Return (x, y) of the center of cell containing provided text 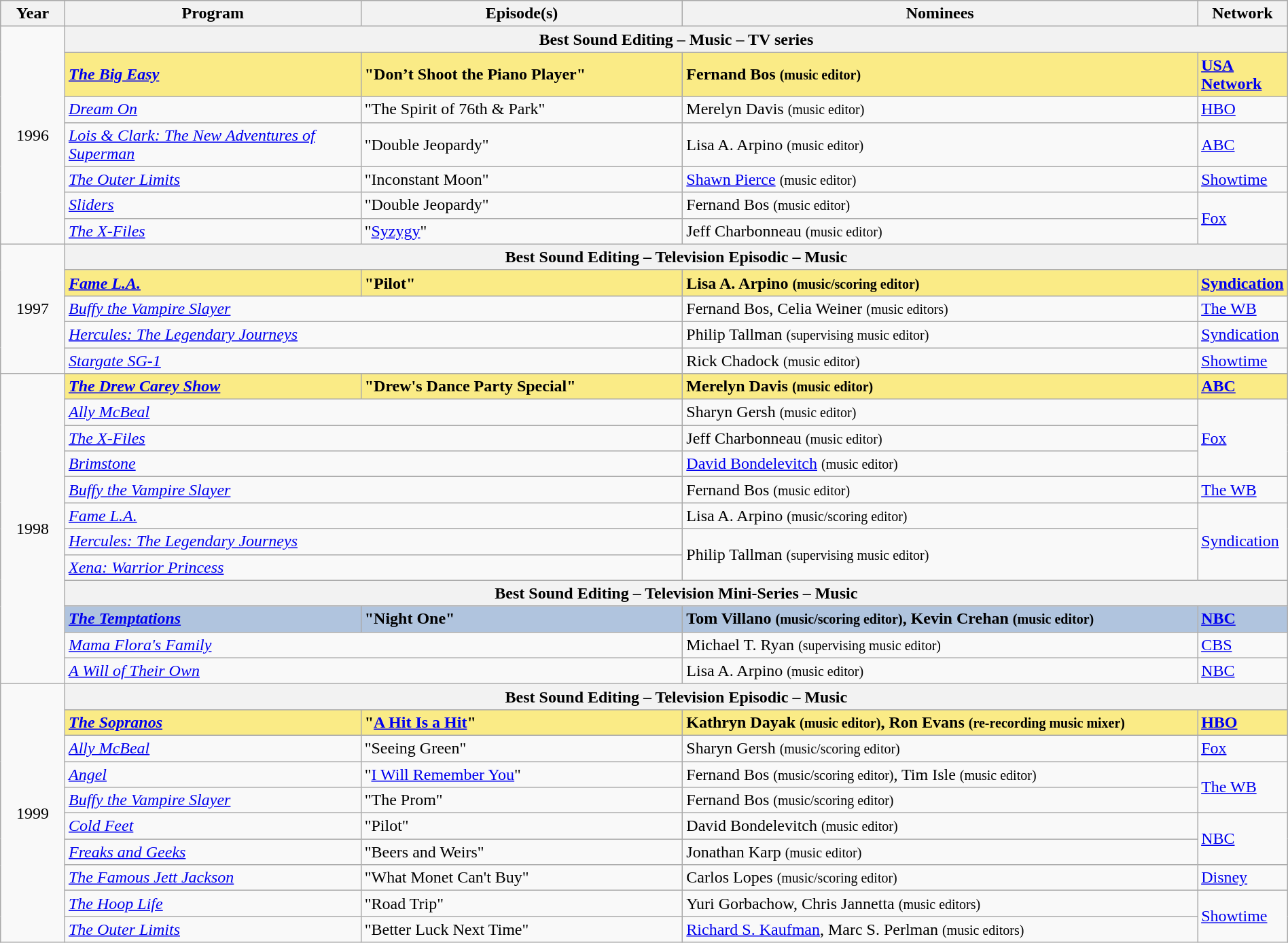
Michael T. Ryan (supervising music editor) (940, 645)
"A Hit Is a Hit" (522, 722)
The Hoop Life (213, 904)
"Syzygy" (522, 231)
1999 (33, 813)
"Night One" (522, 619)
"Seeing Green" (522, 748)
1997 (33, 308)
"Don’t Shoot the Piano Player" (522, 75)
The Drew Carey Show (213, 387)
Fernand Bos (music/scoring editor) (940, 800)
"Drew's Dance Party Special" (522, 387)
"The Spirit of 76th & Park" (522, 109)
"What Monet Can't Buy" (522, 878)
Carlos Lopes (music/scoring editor) (940, 878)
"Inconstant Moon" (522, 179)
"Better Luck Next Time" (522, 929)
Sharyn Gersh (music/scoring editor) (940, 748)
Sliders (213, 205)
"Road Trip" (522, 904)
A Will of Their Own (374, 671)
Lois & Clark: The New Adventures of Superman (213, 144)
Nominees (940, 14)
Xena: Warrior Princess (374, 567)
Network (1243, 14)
The Temptations (213, 619)
Best Sound Editing – Television Mini-Series – Music (676, 593)
Sharyn Gersh (music editor) (940, 412)
1998 (33, 529)
The Sopranos (213, 722)
Best Sound Editing – Music – TV series (676, 39)
Freaks and Geeks (213, 852)
Cold Feet (213, 826)
Fernand Bos, Celia Weiner (music editors) (940, 308)
Angel (213, 774)
Brimstone (374, 464)
USA Network (1243, 75)
"The Prom" (522, 800)
Shawn Pierce (music editor) (940, 179)
Rick Chadock (music editor) (940, 361)
1996 (33, 135)
Richard S. Kaufman, Marc S. Perlman (music editors) (940, 929)
Episode(s) (522, 14)
CBS (1243, 645)
Stargate SG-1 (374, 361)
"Beers and Weirs" (522, 852)
The Famous Jett Jackson (213, 878)
Program (213, 14)
Fernand Bos (music/scoring editor), Tim Isle (music editor) (940, 774)
Tom Villano (music/scoring editor), Kevin Crehan (music editor) (940, 619)
The Big Easy (213, 75)
Dream On (213, 109)
Jonathan Karp (music editor) (940, 852)
Yuri Gorbachow, Chris Jannetta (music editors) (940, 904)
Kathryn Dayak (music editor), Ron Evans (re-recording music mixer) (940, 722)
Year (33, 14)
Disney (1243, 878)
Mama Flora's Family (374, 645)
"I Will Remember You" (522, 774)
